Identify which cell holds the provided text, then report its [X, Y] central coordinate. 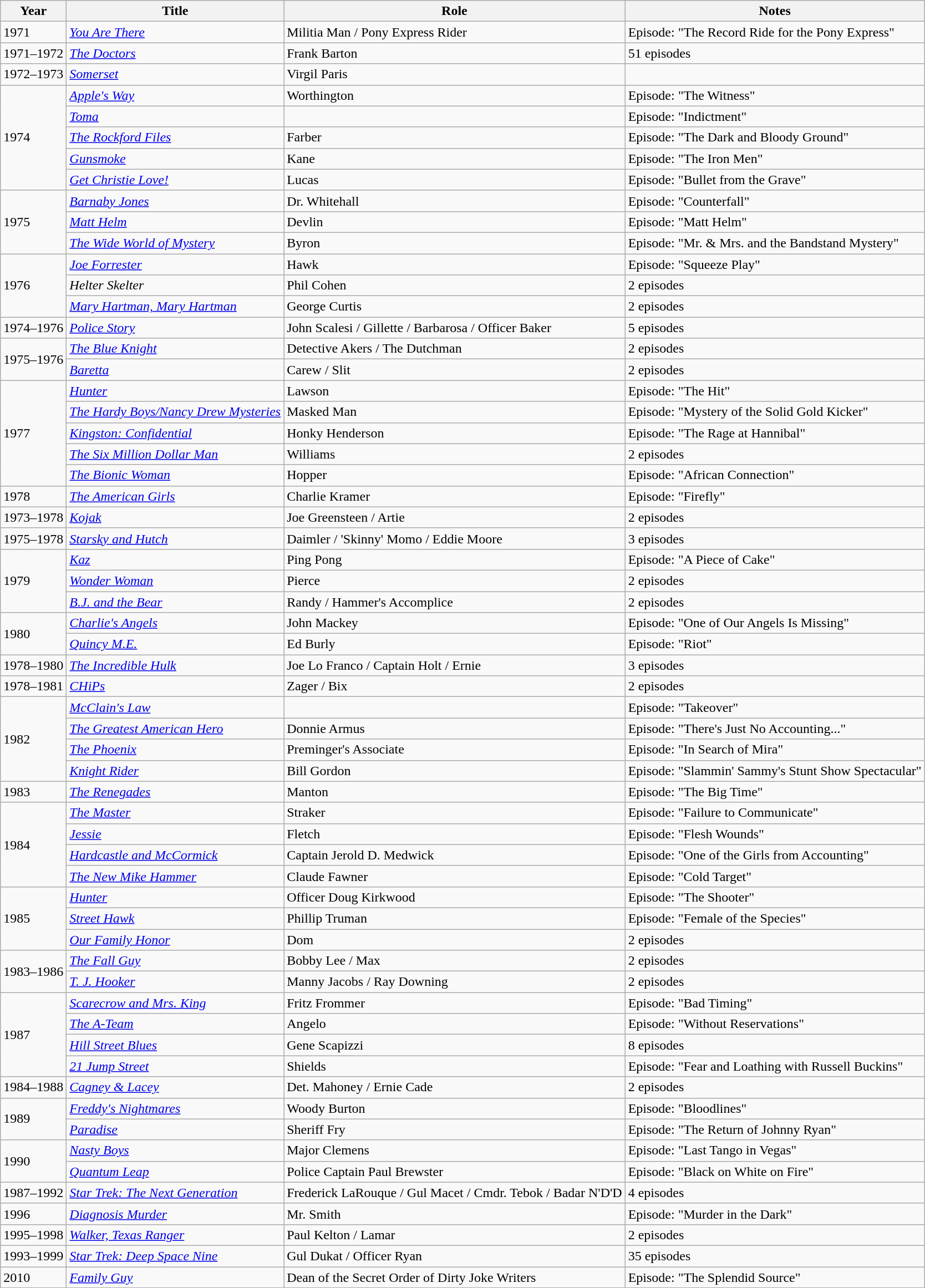
Knight Rider [175, 771]
1983–1986 [33, 971]
1983 [33, 792]
Episode: "Murder in the Dark" [775, 1214]
Fritz Frommer [455, 1003]
Episode: "The Record Ride for the Pony Express" [775, 32]
Frederick LaRouque / Gul Macet / Cmdr. Tebok / Badar N'D'D [455, 1193]
4 episodes [775, 1193]
Scarecrow and Mrs. King [175, 1003]
8 episodes [775, 1045]
Year [33, 11]
1985 [33, 918]
Episode: "Slammin' Sammy's Stunt Show Spectacular" [775, 771]
Kane [455, 159]
Pierce [455, 581]
Walker, Texas Ranger [175, 1235]
Police Captain Paul Brewster [455, 1172]
1990 [33, 1161]
Episode: "The Big Time" [775, 792]
Claude Fawner [455, 876]
1984–1988 [33, 1087]
Diagnosis Murder [175, 1214]
Episode: "Firefly" [775, 496]
The Wide World of Mystery [175, 243]
Episode: "African Connection" [775, 475]
Officer Doug Kirkwood [455, 897]
1984 [33, 844]
5 episodes [775, 328]
Episode: "Without Reservations" [775, 1024]
Preminger's Associate [455, 750]
35 episodes [775, 1256]
Episode: "Mr. & Mrs. and the Bandstand Mystery" [775, 243]
Masked Man [455, 412]
McClain's Law [175, 707]
Matt Helm [175, 222]
Sheriff Fry [455, 1129]
Hardcastle and McCormick [175, 855]
Toma [175, 116]
Baretta [175, 370]
Apple's Way [175, 95]
Episode: "Failure to Communicate" [775, 813]
Episode: "The Splendid Source" [775, 1277]
Fletch [455, 834]
Episode: "Riot" [775, 644]
Kojak [175, 517]
Episode: "Last Tango in Vegas" [775, 1150]
Bobby Lee / Max [455, 961]
Kingston: Confidential [175, 433]
Hawk [455, 264]
Phil Cohen [455, 286]
The Incredible Hulk [175, 665]
1971 [33, 32]
Virgil Paris [455, 74]
The Greatest American Hero [175, 729]
Charlie Kramer [455, 496]
Episode: "One of Our Angels Is Missing" [775, 623]
Paul Kelton / Lamar [455, 1235]
George Curtis [455, 307]
The Blue Knight [175, 349]
Byron [455, 243]
Episode: "Counterfall" [775, 201]
Episode: "There's Just No Accounting..." [775, 729]
21 Jump Street [175, 1066]
Williams [455, 454]
Manny Jacobs / Ray Downing [455, 982]
Mary Hartman, Mary Hartman [175, 307]
Kaz [175, 559]
The Hardy Boys/Nancy Drew Mysteries [175, 412]
The New Mike Hammer [175, 876]
51 episodes [775, 53]
Star Trek: The Next Generation [175, 1193]
Major Clemens [455, 1150]
1976 [33, 286]
Detective Akers / The Dutchman [455, 349]
Wonder Woman [175, 581]
Straker [455, 813]
Episode: "The Hit" [775, 391]
Dean of the Secret Order of Dirty Joke Writers [455, 1277]
Joe Lo Franco / Captain Holt / Ernie [455, 665]
Honky Henderson [455, 433]
Nasty Boys [175, 1150]
Episode: "Bad Timing" [775, 1003]
Shields [455, 1066]
Episode: "Fear and Loathing with Russell Buckins" [775, 1066]
Episode: "A Piece of Cake" [775, 559]
John Scalesi / Gillette / Barbarosa / Officer Baker [455, 328]
Episode: "Matt Helm" [775, 222]
Somerset [175, 74]
Episode: "Bloodlines" [775, 1108]
1974 [33, 138]
Woody Burton [455, 1108]
1987–1992 [33, 1193]
Episode: "Bullet from the Grave" [775, 180]
1975–1976 [33, 359]
1993–1999 [33, 1256]
Episode: "The Shooter" [775, 897]
The Bionic Woman [175, 475]
1972–1973 [33, 74]
Randy / Hammer's Accomplice [455, 602]
Paradise [175, 1129]
The Master [175, 813]
The Six Million Dollar Man [175, 454]
Devlin [455, 222]
1978–1981 [33, 686]
Gul Dukat / Officer Ryan [455, 1256]
1975–1978 [33, 538]
Barnaby Jones [175, 201]
Joe Forrester [175, 264]
1987 [33, 1035]
Family Guy [175, 1277]
Det. Mahoney / Ernie Cade [455, 1087]
1971–1972 [33, 53]
Episode: "The Dark and Bloody Ground" [775, 138]
Phillip Truman [455, 918]
The Renegades [175, 792]
Episode: "The Rage at Hannibal" [775, 433]
Angelo [455, 1024]
Carew / Slit [455, 370]
1974–1976 [33, 328]
Cagney & Lacey [175, 1087]
Police Story [175, 328]
Quincy M.E. [175, 644]
Episode: "Takeover" [775, 707]
Charlie's Angels [175, 623]
Jessie [175, 834]
1978–1980 [33, 665]
Gene Scapizzi [455, 1045]
Bill Gordon [455, 771]
1980 [33, 634]
Lucas [455, 180]
Episode: "The Witness" [775, 95]
1977 [33, 433]
Hopper [455, 475]
Quantum Leap [175, 1172]
Get Christie Love! [175, 180]
Title [175, 11]
1979 [33, 581]
1995–1998 [33, 1235]
John Mackey [455, 623]
Worthington [455, 95]
Episode: "Squeeze Play" [775, 264]
Episode: "Cold Target" [775, 876]
The A-Team [175, 1024]
Ed Burly [455, 644]
B.J. and the Bear [175, 602]
Ping Pong [455, 559]
Dom [455, 940]
Frank Barton [455, 53]
Gunsmoke [175, 159]
Manton [455, 792]
2010 [33, 1277]
1973–1978 [33, 517]
1975 [33, 222]
1996 [33, 1214]
Notes [775, 11]
Militia Man / Pony Express Rider [455, 32]
Helter Skelter [175, 286]
1989 [33, 1119]
Street Hawk [175, 918]
Mr. Smith [455, 1214]
Episode: "Indictment" [775, 116]
Star Trek: Deep Space Nine [175, 1256]
Zager / Bix [455, 686]
Episode: "The Iron Men" [775, 159]
Lawson [455, 391]
T. J. Hooker [175, 982]
Daimler / 'Skinny' Momo / Eddie Moore [455, 538]
Role [455, 11]
Episode: "Female of the Species" [775, 918]
Donnie Armus [455, 729]
Hill Street Blues [175, 1045]
The Rockford Files [175, 138]
Episode: "The Return of Johnny Ryan" [775, 1129]
The Phoenix [175, 750]
Episode: "Black on White on Fire" [775, 1172]
The Fall Guy [175, 961]
Episode: "Mystery of the Solid Gold Kicker" [775, 412]
Our Family Honor [175, 940]
The American Girls [175, 496]
Joe Greensteen / Artie [455, 517]
1982 [33, 739]
Dr. Whitehall [455, 201]
The Doctors [175, 53]
Episode: "Flesh Wounds" [775, 834]
Farber [455, 138]
Starsky and Hutch [175, 538]
Episode: "In Search of Mira" [775, 750]
Episode: "One of the Girls from Accounting" [775, 855]
1978 [33, 496]
You Are There [175, 32]
CHiPs [175, 686]
Freddy's Nightmares [175, 1108]
Captain Jerold D. Medwick [455, 855]
